Determine the [X, Y] coordinate at the center of the cell enclosing the given text.  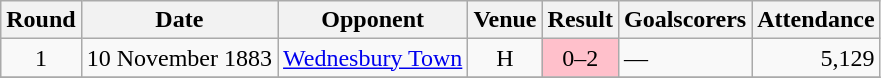
Wednesbury Town [373, 58]
1 [41, 58]
Round [41, 20]
0–2 [580, 58]
Venue [505, 20]
Opponent [373, 20]
5,129 [816, 58]
H [505, 58]
Date [179, 20]
10 November 1883 [179, 58]
Result [580, 20]
— [684, 58]
Goalscorers [684, 20]
Attendance [816, 20]
